Output the [x, y] coordinate of the center of the cell containing the given text.  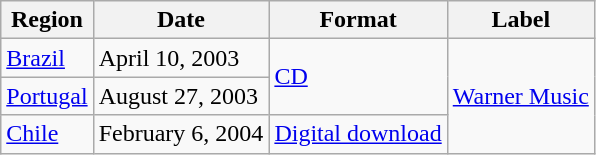
February 6, 2004 [181, 134]
Portugal [47, 96]
August 27, 2003 [181, 96]
Date [181, 20]
April 10, 2003 [181, 58]
CD [358, 77]
Brazil [47, 58]
Digital download [358, 134]
Format [358, 20]
Label [520, 20]
Warner Music [520, 96]
Chile [47, 134]
Region [47, 20]
